Provide the (X, Y) coordinate of the cell's center where the given text is located.  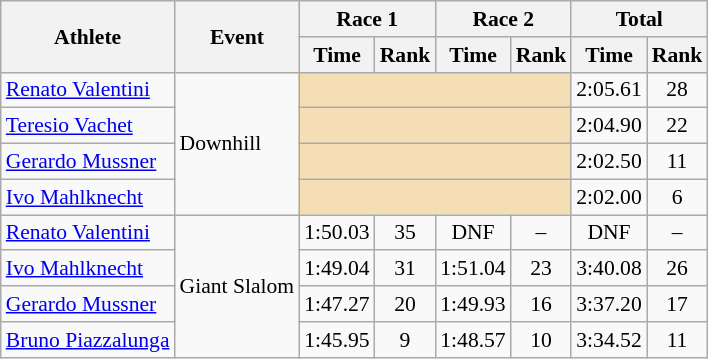
2:04.90 (608, 126)
10 (542, 340)
1:49.04 (336, 269)
Giant Slalom (238, 286)
20 (406, 304)
Total (639, 19)
22 (678, 126)
1:50.03 (336, 233)
6 (678, 197)
2:02.50 (608, 162)
1:49.93 (472, 304)
9 (406, 340)
2:02.00 (608, 197)
35 (406, 233)
3:40.08 (608, 269)
1:51.04 (472, 269)
Event (238, 36)
Race 2 (503, 19)
17 (678, 304)
Teresio Vachet (88, 126)
3:37.20 (608, 304)
1:45.95 (336, 340)
1:47.27 (336, 304)
16 (542, 304)
3:34.52 (608, 340)
31 (406, 269)
Bruno Piazzalunga (88, 340)
2:05.61 (608, 90)
26 (678, 269)
23 (542, 269)
1:48.57 (472, 340)
Athlete (88, 36)
Race 1 (367, 19)
Downhill (238, 143)
28 (678, 90)
